Provide the (X, Y) coordinate of the cell's center where the given text is located.  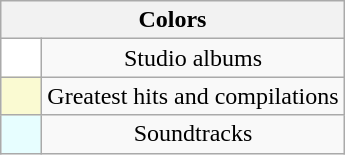
Greatest hits and compilations (193, 96)
Studio albums (193, 58)
Soundtracks (193, 134)
Colors (172, 20)
